Provide the (x, y) coordinate of the cell's center where the given text is located.  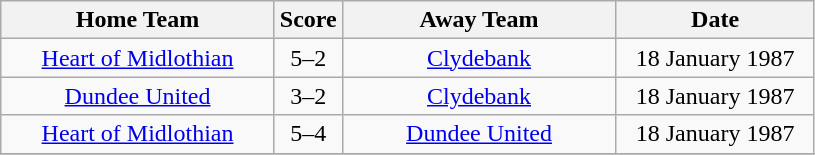
Date (716, 20)
3–2 (308, 96)
Home Team (138, 20)
Away Team (479, 20)
5–4 (308, 134)
Score (308, 20)
5–2 (308, 58)
